Find where the given text appears and provide that cell's center as (X, Y) coordinate. 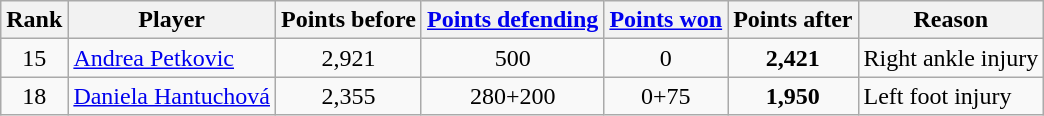
Left foot injury (951, 96)
Points before (349, 20)
Rank (34, 20)
Points defending (512, 20)
18 (34, 96)
Right ankle injury (951, 58)
Points won (666, 20)
2,355 (349, 96)
Points after (793, 20)
Daniela Hantuchová (172, 96)
15 (34, 58)
Player (172, 20)
2,921 (349, 58)
0 (666, 58)
Andrea Petkovic (172, 58)
0+75 (666, 96)
1,950 (793, 96)
500 (512, 58)
2,421 (793, 58)
280+200 (512, 96)
Reason (951, 20)
